Capture the cell that displays the provided text and extract its (X, Y) central coordinate. 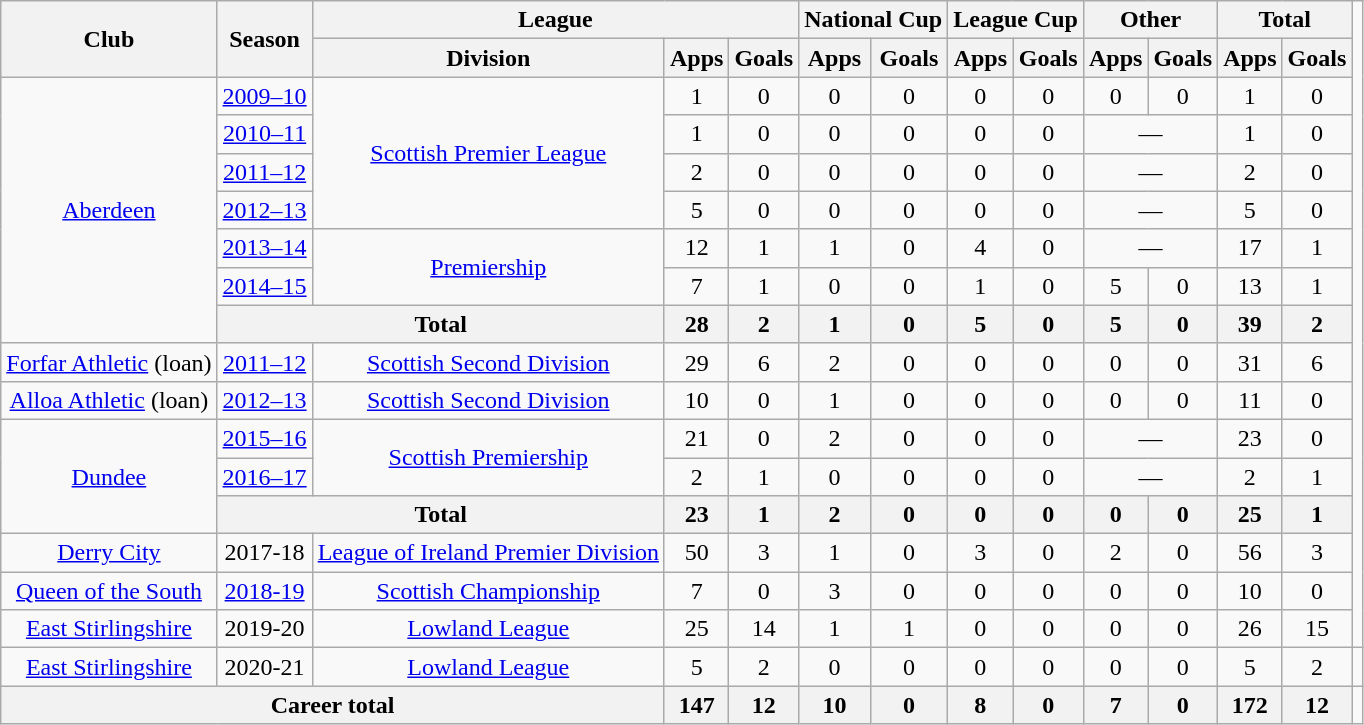
League of Ireland Premier Division (488, 553)
31 (1250, 362)
2014–15 (264, 286)
Dundee (109, 476)
Scottish Championship (488, 591)
29 (696, 362)
4 (980, 248)
50 (696, 553)
2013–14 (264, 248)
2018-19 (264, 591)
2019-20 (264, 629)
National Cup (874, 20)
League Cup (1016, 20)
Aberdeen (109, 210)
56 (1250, 553)
17 (1250, 248)
2015–16 (264, 438)
Derry City (109, 553)
Season (264, 39)
Premiership (488, 267)
11 (1250, 400)
14 (764, 629)
2010–11 (264, 134)
League (555, 20)
2017-18 (264, 553)
21 (696, 438)
8 (980, 705)
Forfar Athletic (loan) (109, 362)
2020-21 (264, 667)
Other (1150, 20)
Club (109, 39)
2009–10 (264, 96)
Alloa Athletic (loan) (109, 400)
147 (696, 705)
Division (488, 58)
39 (1250, 324)
15 (1317, 629)
2016–17 (264, 477)
26 (1250, 629)
172 (1250, 705)
28 (696, 324)
13 (1250, 286)
Scottish Premiership (488, 457)
Scottish Premier League (488, 153)
Queen of the South (109, 591)
Career total (333, 705)
